Detect which cell encompasses the target text, then output its [X, Y] center coordinate. 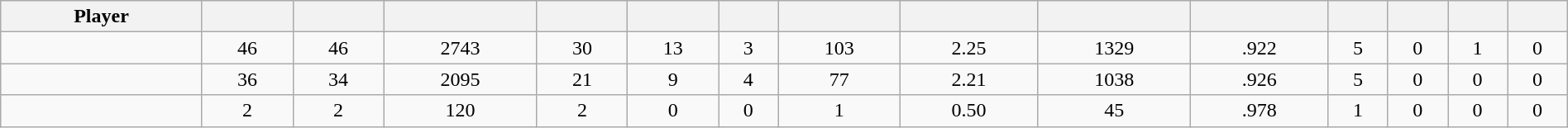
36 [247, 79]
1038 [1115, 79]
.922 [1260, 48]
2095 [460, 79]
21 [582, 79]
2.25 [968, 48]
Player [101, 17]
30 [582, 48]
103 [839, 48]
3 [748, 48]
.978 [1260, 111]
.926 [1260, 79]
77 [839, 79]
120 [460, 111]
1329 [1115, 48]
45 [1115, 111]
2.21 [968, 79]
9 [673, 79]
4 [748, 79]
13 [673, 48]
0.50 [968, 111]
2743 [460, 48]
34 [338, 79]
